From the cell containing the given text, extract its center point as (x, y) coordinate. 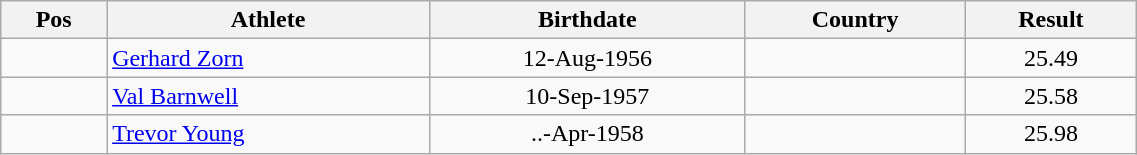
25.98 (1051, 134)
25.49 (1051, 58)
Pos (54, 20)
Trevor Young (268, 134)
Birthdate (587, 20)
Val Barnwell (268, 96)
10-Sep-1957 (587, 96)
Gerhard Zorn (268, 58)
25.58 (1051, 96)
Country (855, 20)
Athlete (268, 20)
12-Aug-1956 (587, 58)
Result (1051, 20)
..-Apr-1958 (587, 134)
